Identify which cell holds the provided text, then report its [X, Y] central coordinate. 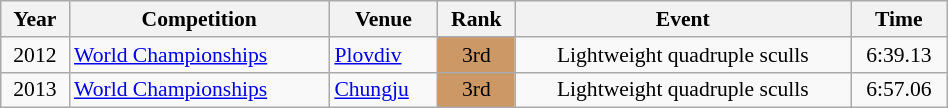
Competition [199, 19]
Chungju [383, 90]
Year [35, 19]
Plovdiv [383, 55]
6:39.13 [900, 55]
Time [900, 19]
2012 [35, 55]
Rank [477, 19]
6:57.06 [900, 90]
Event [682, 19]
Venue [383, 19]
2013 [35, 90]
